Extract the [X, Y] coordinate from the center of the cell holding the provided text.  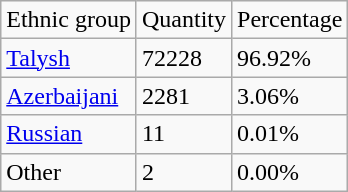
Quantity [184, 20]
72228 [184, 58]
96.92% [290, 58]
Russian [69, 134]
Ethnic group [69, 20]
Other [69, 172]
0.01% [290, 134]
Talysh [69, 58]
2281 [184, 96]
11 [184, 134]
Percentage [290, 20]
2 [184, 172]
0.00% [290, 172]
3.06% [290, 96]
Azerbaijani [69, 96]
